For the text-containing cell, return its midpoint in [X, Y] coordinate format. 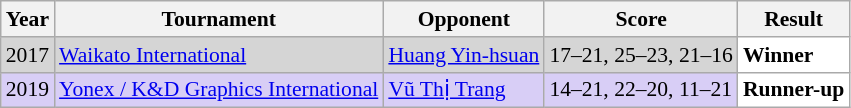
Opponent [464, 19]
Result [794, 19]
Huang Yin-hsuan [464, 55]
Yonex / K&D Graphics International [218, 90]
Waikato International [218, 55]
Year [28, 19]
Winner [794, 55]
2019 [28, 90]
2017 [28, 55]
17–21, 25–23, 21–16 [641, 55]
Runner-up [794, 90]
Vũ Thị Trang [464, 90]
14–21, 22–20, 11–21 [641, 90]
Score [641, 19]
Tournament [218, 19]
